From the cell containing the given text, extract its center point as (X, Y) coordinate. 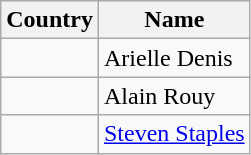
Arielle Denis (174, 58)
Steven Staples (174, 134)
Alain Rouy (174, 96)
Name (174, 20)
Country (50, 20)
